Pinpoint the cell where the given text exists, returning its [x, y] midpoint coordinate. 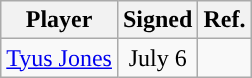
Signed [157, 20]
July 6 [157, 58]
Ref. [224, 20]
Player [60, 20]
Tyus Jones [60, 58]
